Output the (X, Y) coordinate of the center of the cell containing the given text.  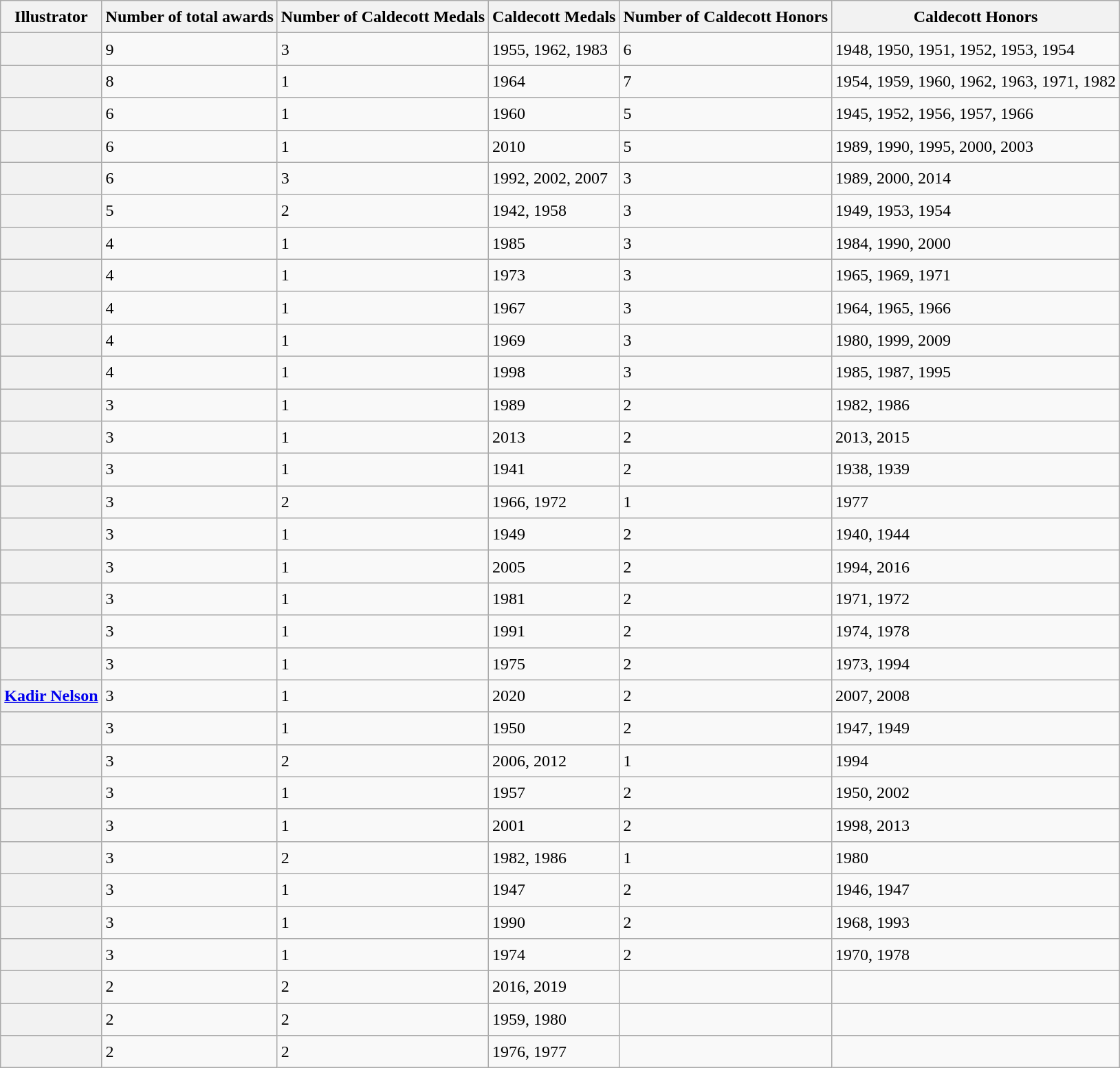
1957 (554, 793)
1966, 1972 (554, 502)
Caldecott Medals (554, 16)
1970, 1978 (976, 955)
1989 (554, 405)
1949, 1953, 1954 (976, 210)
2007, 2008 (976, 696)
1945, 1952, 1956, 1957, 1966 (976, 114)
1964 (554, 81)
1992, 2002, 2007 (554, 179)
1967 (554, 308)
1949 (554, 535)
2013, 2015 (976, 437)
2020 (554, 696)
Number of Caldecott Medals (382, 16)
1974, 1978 (976, 631)
7 (726, 81)
1985, 1987, 1995 (976, 372)
1971, 1972 (976, 599)
1998 (554, 372)
Kadir Nelson (51, 696)
1974 (554, 955)
2006, 2012 (554, 760)
Number of Caldecott Honors (726, 16)
1947, 1949 (976, 728)
1985 (554, 243)
1975 (554, 664)
1991 (554, 631)
1964, 1965, 1966 (976, 308)
1984, 1990, 2000 (976, 243)
1968, 1993 (976, 922)
1989, 1990, 1995, 2000, 2003 (976, 146)
1981 (554, 599)
1980, 1999, 2009 (976, 340)
1976, 1977 (554, 1052)
1989, 2000, 2014 (976, 179)
1998, 2013 (976, 825)
1954, 1959, 1960, 1962, 1963, 1971, 1982 (976, 81)
1942, 1958 (554, 210)
1941 (554, 470)
2013 (554, 437)
1994 (976, 760)
1947 (554, 889)
1965, 1969, 1971 (976, 275)
1950 (554, 728)
1980 (976, 858)
1977 (976, 502)
Number of total awards (190, 16)
1969 (554, 340)
2005 (554, 566)
1938, 1939 (976, 470)
Illustrator (51, 16)
8 (190, 81)
1973, 1994 (976, 664)
2001 (554, 825)
2010 (554, 146)
1948, 1950, 1951, 1952, 1953, 1954 (976, 49)
1960 (554, 114)
Caldecott Honors (976, 16)
1955, 1962, 1983 (554, 49)
1959, 1980 (554, 1020)
1973 (554, 275)
1994, 2016 (976, 566)
1946, 1947 (976, 889)
1940, 1944 (976, 535)
1990 (554, 922)
1950, 2002 (976, 793)
2016, 2019 (554, 987)
9 (190, 49)
